Determine the (X, Y) coordinate at the center of the cell enclosing the given text.  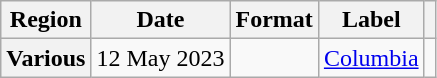
Columbia (371, 58)
Format (274, 20)
12 May 2023 (160, 58)
Label (371, 20)
Date (160, 20)
Various (46, 58)
Region (46, 20)
